Determine the [X, Y] coordinate at the center of the cell enclosing the given text.  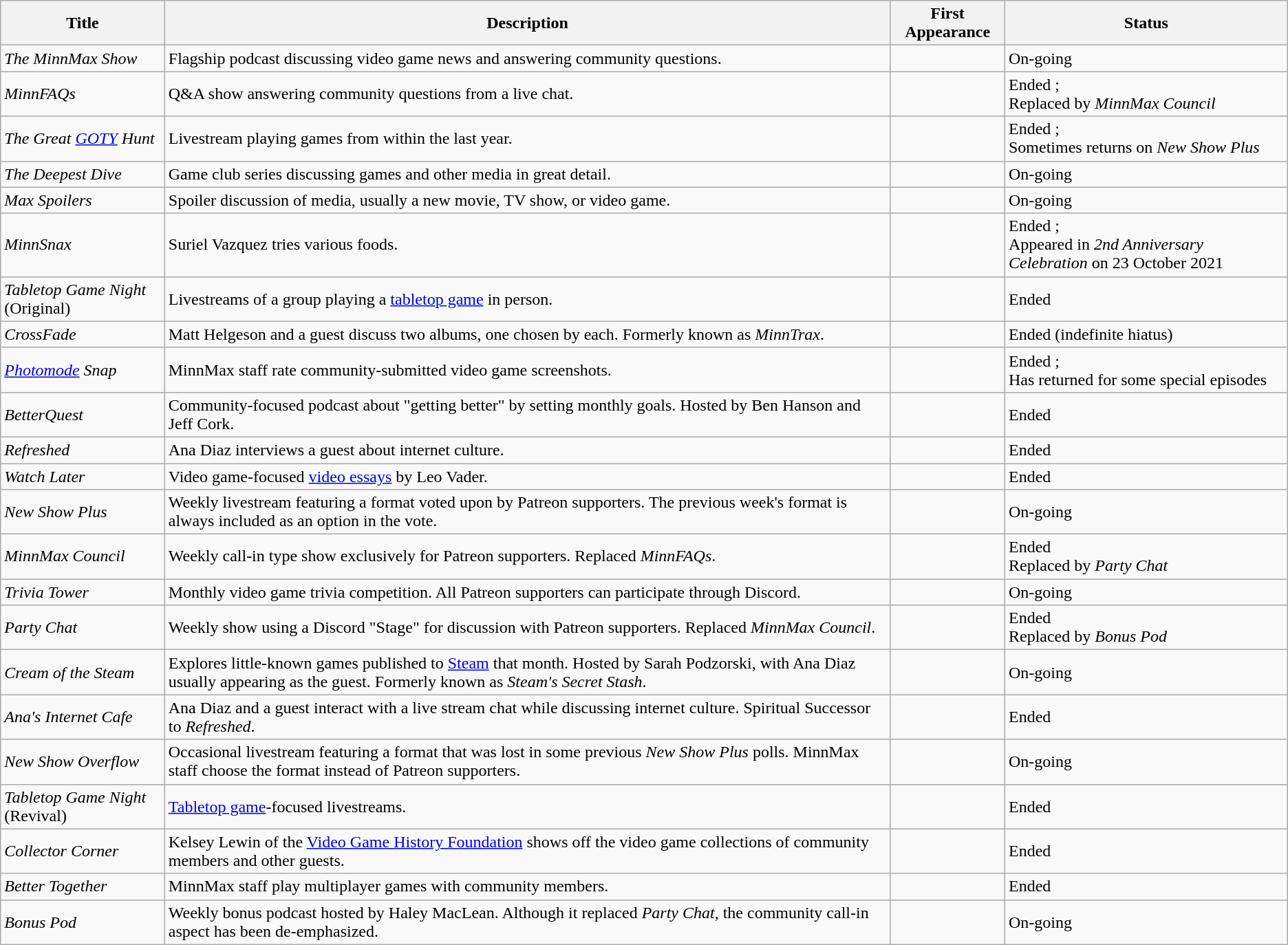
First Appearance [948, 23]
Trivia Tower [83, 592]
Title [83, 23]
Weekly call-in type show exclusively for Patreon supporters. Replaced MinnFAQs. [527, 557]
Weekly bonus podcast hosted by Haley MacLean. Although it replaced Party Chat, the community call-in aspect has been de-emphasized. [527, 922]
CrossFade [83, 334]
Better Together [83, 887]
The Deepest Dive [83, 174]
Spoiler discussion of media, usually a new movie, TV show, or video game. [527, 200]
Ended (indefinite hiatus) [1146, 334]
Description [527, 23]
Weekly livestream featuring a format voted upon by Patreon supporters. The previous week's format is always included as an option in the vote. [527, 512]
Bonus Pod [83, 922]
New Show Plus [83, 512]
MinnMax staff rate community-submitted video game screenshots. [527, 370]
Video game-focused video essays by Leo Vader. [527, 477]
Monthly video game trivia competition. All Patreon supporters can participate through Discord. [527, 592]
Community-focused podcast about "getting better" by setting monthly goals. Hosted by Ben Hanson and Jeff Cork. [527, 414]
MinnFAQs [83, 94]
Tabletop Game Night (Original) [83, 298]
Ended ;Replaced by MinnMax Council [1146, 94]
Tabletop game-focused livestreams. [527, 806]
The MinnMax Show [83, 58]
MinnMax Council [83, 557]
Ended ;Has returned for some special episodes [1146, 370]
Refreshed [83, 450]
Livestreams of a group playing a tabletop game in person. [527, 298]
Suriel Vazquez tries various foods. [527, 245]
Ended Replaced by Party Chat [1146, 557]
Q&A show answering community questions from a live chat. [527, 94]
MinnSnax [83, 245]
Matt Helgeson and a guest discuss two albums, one chosen by each. Formerly known as MinnTrax. [527, 334]
Ana Diaz and a guest interact with a live stream chat while discussing internet culture. Spiritual Successor to Refreshed. [527, 717]
Max Spoilers [83, 200]
Status [1146, 23]
Game club series discussing games and other media in great detail. [527, 174]
Livestream playing games from within the last year. [527, 139]
Weekly show using a Discord "Stage" for discussion with Patreon supporters. Replaced MinnMax Council. [527, 627]
MinnMax staff play multiplayer games with community members. [527, 887]
Ended ;Appeared in 2nd Anniversary Celebration on 23 October 2021 [1146, 245]
Kelsey Lewin of the Video Game History Foundation shows off the video game collections of community members and other guests. [527, 851]
Flagship podcast discussing video game news and answering community questions. [527, 58]
Tabletop Game Night (Revival) [83, 806]
New Show Overflow [83, 762]
Ended ;Sometimes returns on New Show Plus [1146, 139]
Ended Replaced by Bonus Pod [1146, 627]
The Great GOTY Hunt [83, 139]
Photomode Snap [83, 370]
BetterQuest [83, 414]
Cream of the Steam [83, 673]
Collector Corner [83, 851]
Ana Diaz interviews a guest about internet culture. [527, 450]
Ana's Internet Cafe [83, 717]
Watch Later [83, 477]
Party Chat [83, 627]
